Pinpoint the cell where the given text exists, returning its (x, y) midpoint coordinate. 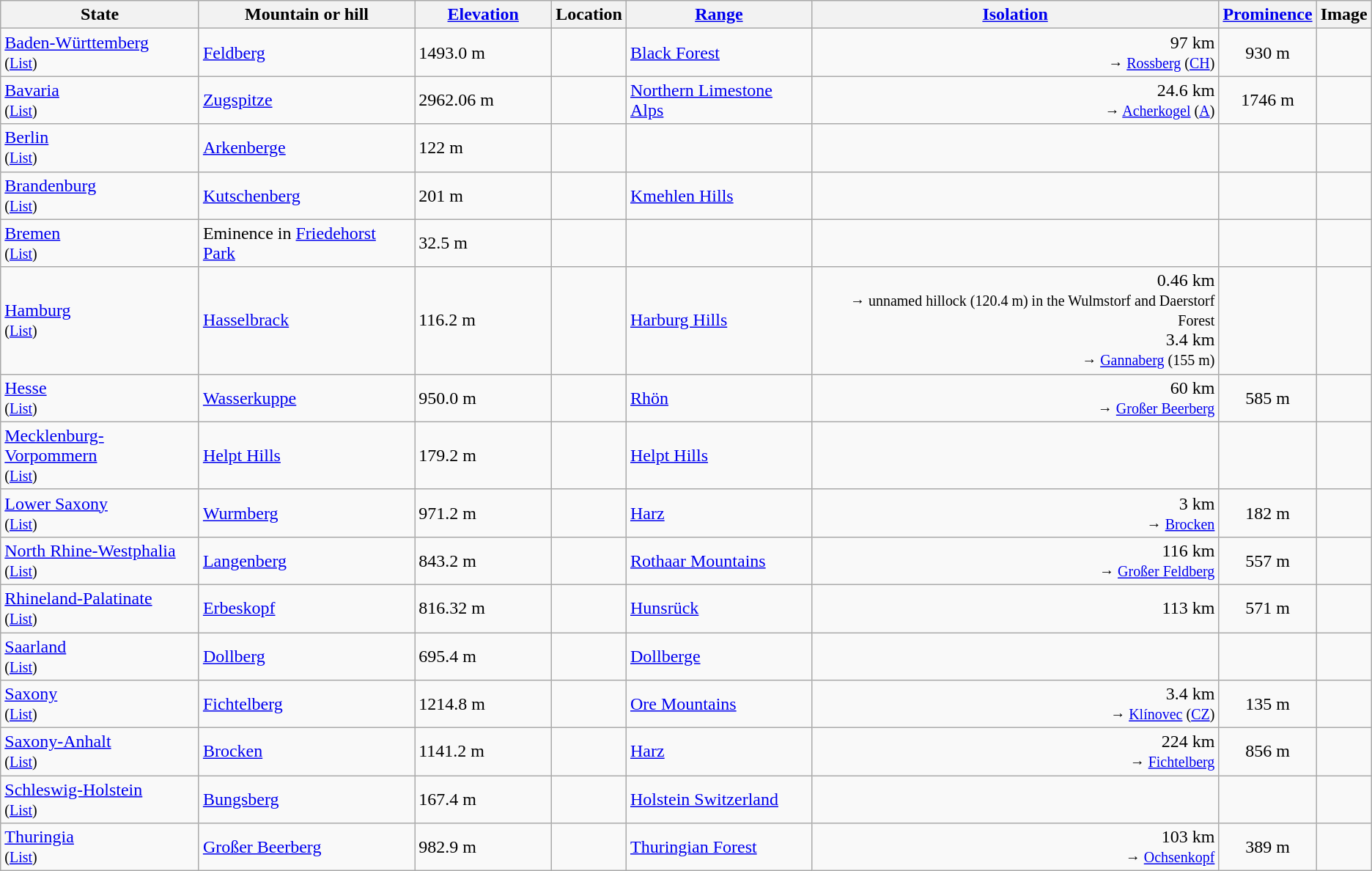
Hamburg(List) (100, 320)
Image (1344, 15)
Harburg Hills (718, 320)
Saxony-Anhalt(List) (100, 752)
97 km→ Rossberg (CH) (1015, 53)
Kmehlen Hills (718, 195)
Schleswig-Holstein(List) (100, 799)
179.2 m (484, 455)
950.0 m (484, 397)
1214.8 m (484, 704)
Fichtelberg (306, 704)
Hunsrück (718, 609)
Black Forest (718, 53)
224 km→ Fichtelberg (1015, 752)
Hesse(List) (100, 397)
32.5 m (484, 243)
122 m (484, 148)
Langenberg (306, 560)
389 m (1268, 848)
North Rhine-Westphalia(List) (100, 560)
Rothaar Mountains (718, 560)
971.2 m (484, 513)
Range (718, 15)
Thuringian Forest (718, 848)
Mountain or hill (306, 15)
135 m (1268, 704)
Bavaria(List) (100, 100)
Großer Beerberg (306, 848)
Mecklenburg-Vorpommern(List) (100, 455)
Bremen(List) (100, 243)
843.2 m (484, 560)
182 m (1268, 513)
Thuringia(List) (100, 848)
Feldberg (306, 53)
Zugspitze (306, 100)
2962.06 m (484, 100)
Saxony(List) (100, 704)
695.4 m (484, 655)
Saarland(List) (100, 655)
Hasselbrack (306, 320)
116.2 m (484, 320)
Dollberge (718, 655)
113 km (1015, 609)
1493.0 m (484, 53)
856 m (1268, 752)
Holstein Switzerland (718, 799)
3 km→ Brocken (1015, 513)
557 m (1268, 560)
Wasserkuppe (306, 397)
Wurmberg (306, 513)
1746 m (1268, 100)
Arkenberge (306, 148)
103 km→ Ochsenkopf (1015, 848)
Elevation (484, 15)
Northern Limestone Alps (718, 100)
Ore Mountains (718, 704)
Baden-Württemberg(List) (100, 53)
816.32 m (484, 609)
Eminence in Friedehorst Park (306, 243)
24.6 km→ Acherkogel (A) (1015, 100)
Kutschenberg (306, 195)
Rhön (718, 397)
201 m (484, 195)
Brandenburg(List) (100, 195)
Bungsberg (306, 799)
State (100, 15)
0.46 km→ unnamed hillock (120.4 m) in the Wulmstorf and Daerstorf Forest3.4 km→ Gannaberg (155 m) (1015, 320)
Dollberg (306, 655)
Location (589, 15)
Brocken (306, 752)
60 km→ Großer Beerberg (1015, 397)
571 m (1268, 609)
Prominence (1268, 15)
1141.2 m (484, 752)
982.9 m (484, 848)
Isolation (1015, 15)
Rhineland-Palatinate(List) (100, 609)
116 km→ Großer Feldberg (1015, 560)
930 m (1268, 53)
Berlin(List) (100, 148)
3.4 km→ Klínovec (CZ) (1015, 704)
585 m (1268, 397)
167.4 m (484, 799)
Erbeskopf (306, 609)
Lower Saxony(List) (100, 513)
